Return [x, y] of the center of cell containing provided text 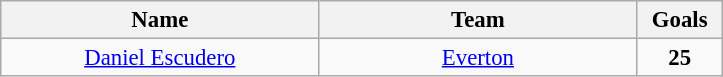
Team [478, 20]
Goals [680, 20]
Everton [478, 58]
25 [680, 58]
Name [160, 20]
Daniel Escudero [160, 58]
